For the text-containing cell, return its midpoint in (X, Y) coordinate format. 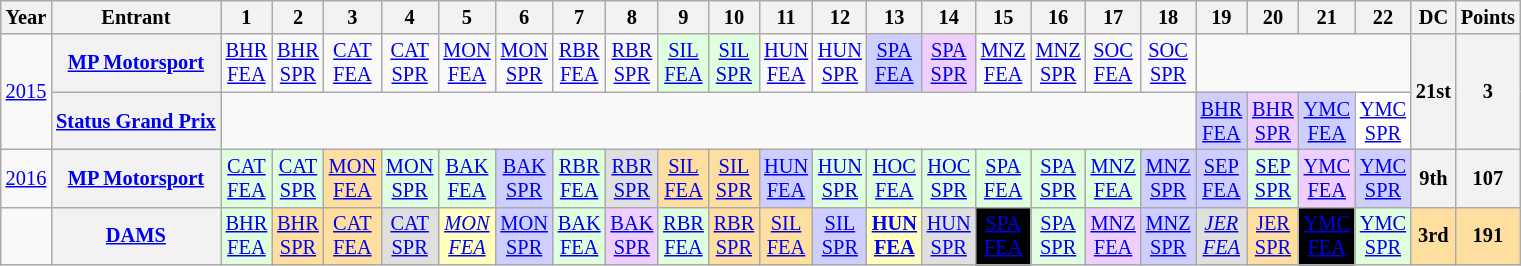
15 (1004, 17)
6 (524, 17)
1 (247, 17)
17 (1114, 17)
SOCFEA (1114, 63)
5 (466, 17)
107 (1488, 178)
191 (1488, 236)
14 (949, 17)
Entrant (136, 17)
11 (786, 17)
2016 (26, 178)
19 (1222, 17)
3rd (1434, 236)
DC (1434, 17)
JERFEA (1222, 236)
JERSPR (1273, 236)
SEPFEA (1222, 178)
HOCSPR (949, 178)
13 (894, 17)
18 (1168, 17)
2015 (26, 92)
HOCFEA (894, 178)
9 (683, 17)
9th (1434, 178)
16 (1058, 17)
Points (1488, 17)
SEPSPR (1273, 178)
Status Grand Prix (136, 121)
2 (298, 17)
Year (26, 17)
7 (580, 17)
8 (632, 17)
21st (1434, 92)
SOCSPR (1168, 63)
DAMS (136, 236)
12 (840, 17)
20 (1273, 17)
22 (1383, 17)
21 (1327, 17)
4 (410, 17)
10 (734, 17)
